Return the [X, Y] coordinate for the center point of the cell that contains the specified text.  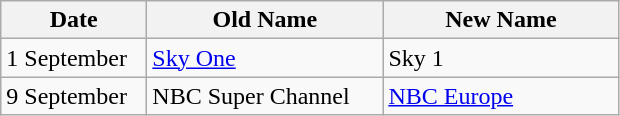
NBC Super Channel [265, 96]
Sky One [265, 58]
Old Name [265, 20]
9 September [74, 96]
Date [74, 20]
1 September [74, 58]
New Name [501, 20]
NBC Europe [501, 96]
Sky 1 [501, 58]
